Detect which cell encompasses the target text, then output its [x, y] center coordinate. 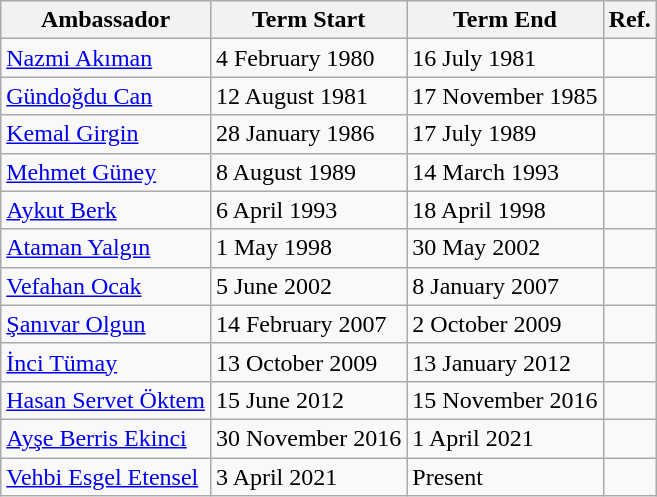
Ref. [630, 20]
1 April 2021 [505, 438]
1 May 1998 [308, 248]
14 February 2007 [308, 324]
Term Start [308, 20]
Mehmet Güney [106, 172]
2 October 2009 [505, 324]
18 April 1998 [505, 210]
3 April 2021 [308, 477]
5 June 2002 [308, 286]
14 March 1993 [505, 172]
15 November 2016 [505, 400]
Şanıvar Olgun [106, 324]
30 November 2016 [308, 438]
Vefahan Ocak [106, 286]
Kemal Girgin [106, 134]
Gündoğdu Can [106, 96]
6 April 1993 [308, 210]
Nazmi Akıman [106, 58]
30 May 2002 [505, 248]
Hasan Servet Öktem [106, 400]
Ataman Yalgın [106, 248]
17 July 1989 [505, 134]
16 July 1981 [505, 58]
Term End [505, 20]
Present [505, 477]
İnci Tümay [106, 362]
28 January 1986 [308, 134]
Vehbi Esgel Etensel [106, 477]
4 February 1980 [308, 58]
13 October 2009 [308, 362]
15 June 2012 [308, 400]
8 August 1989 [308, 172]
13 January 2012 [505, 362]
Ayşe Berris Ekinci [106, 438]
17 November 1985 [505, 96]
8 January 2007 [505, 286]
Aykut Berk [106, 210]
Ambassador [106, 20]
12 August 1981 [308, 96]
